From the cell containing the given text, extract its center point as [x, y] coordinate. 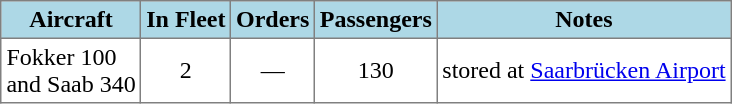
Aircraft [71, 20]
— [273, 70]
130 [376, 70]
In Fleet [186, 20]
2 [186, 70]
stored at Saarbrücken Airport [584, 70]
Fokker 100and Saab 340 [71, 70]
Orders [273, 20]
Notes [584, 20]
Passengers [376, 20]
